Locate the cell with the specified text and output its [X, Y] center coordinate. 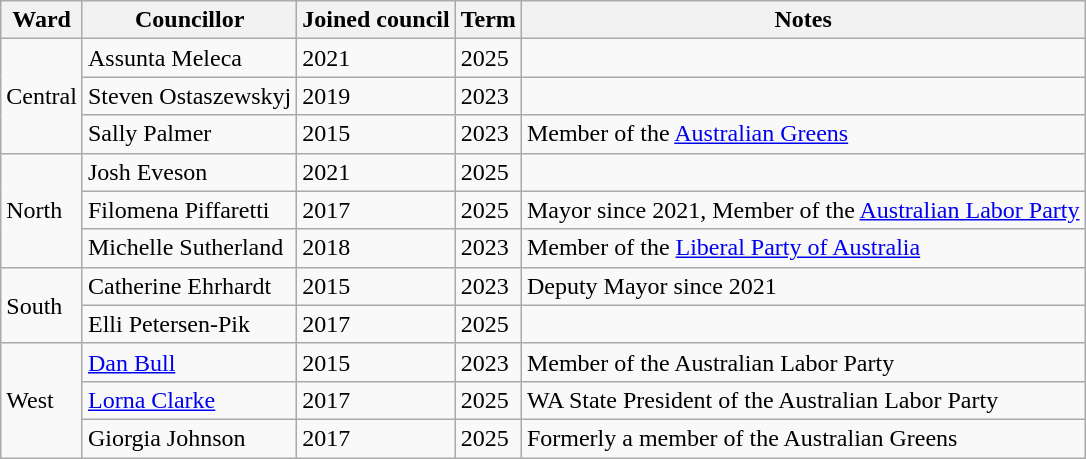
2018 [376, 248]
Filomena Piffaretti [189, 210]
Mayor since 2021, Member of the Australian Labor Party [803, 210]
South [42, 305]
Ward [42, 20]
Joined council [376, 20]
Steven Ostaszewskyj [189, 96]
Elli Petersen-Pik [189, 324]
Catherine Ehrhardt [189, 286]
Member of the Australian Labor Party [803, 362]
2019 [376, 96]
Notes [803, 20]
Sally Palmer [189, 134]
Michelle Sutherland [189, 248]
Member of the Liberal Party of Australia [803, 248]
Central [42, 96]
Term [488, 20]
West [42, 400]
Deputy Mayor since 2021 [803, 286]
Lorna Clarke [189, 400]
Assunta Meleca [189, 58]
WA State President of the Australian Labor Party [803, 400]
Giorgia Johnson [189, 438]
Member of the Australian Greens [803, 134]
Josh Eveson [189, 172]
Dan Bull [189, 362]
North [42, 210]
Formerly a member of the Australian Greens [803, 438]
Councillor [189, 20]
